Output the (X, Y) coordinate of the center of the cell containing the given text.  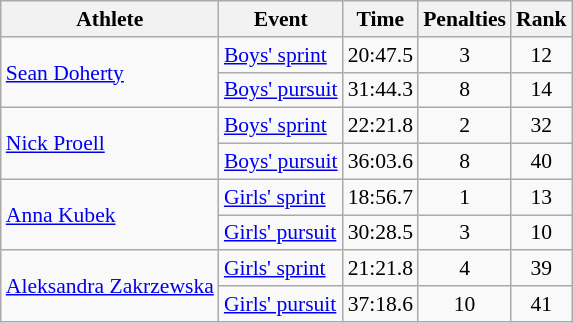
Aleksandra Zakrzewska (110, 286)
Penalties (464, 19)
39 (542, 269)
22:21.8 (380, 126)
Nick Proell (110, 144)
21:21.8 (380, 269)
12 (542, 55)
Sean Doherty (110, 72)
Athlete (110, 19)
30:28.5 (380, 233)
1 (464, 197)
41 (542, 304)
2 (464, 126)
36:03.6 (380, 162)
Time (380, 19)
37:18.6 (380, 304)
14 (542, 90)
32 (542, 126)
Rank (542, 19)
31:44.3 (380, 90)
Anna Kubek (110, 214)
40 (542, 162)
18:56.7 (380, 197)
Event (281, 19)
4 (464, 269)
20:47.5 (380, 55)
13 (542, 197)
